From the cell containing the given text, extract its center point as [x, y] coordinate. 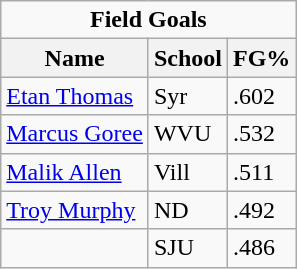
Syr [188, 96]
Name [75, 58]
Troy Murphy [75, 210]
Malik Allen [75, 172]
.492 [262, 210]
ND [188, 210]
School [188, 58]
Etan Thomas [75, 96]
Vill [188, 172]
.511 [262, 172]
.602 [262, 96]
Marcus Goree [75, 134]
SJU [188, 248]
FG% [262, 58]
.532 [262, 134]
Field Goals [148, 20]
WVU [188, 134]
.486 [262, 248]
